Locate the cell with the specified text and output its [x, y] center coordinate. 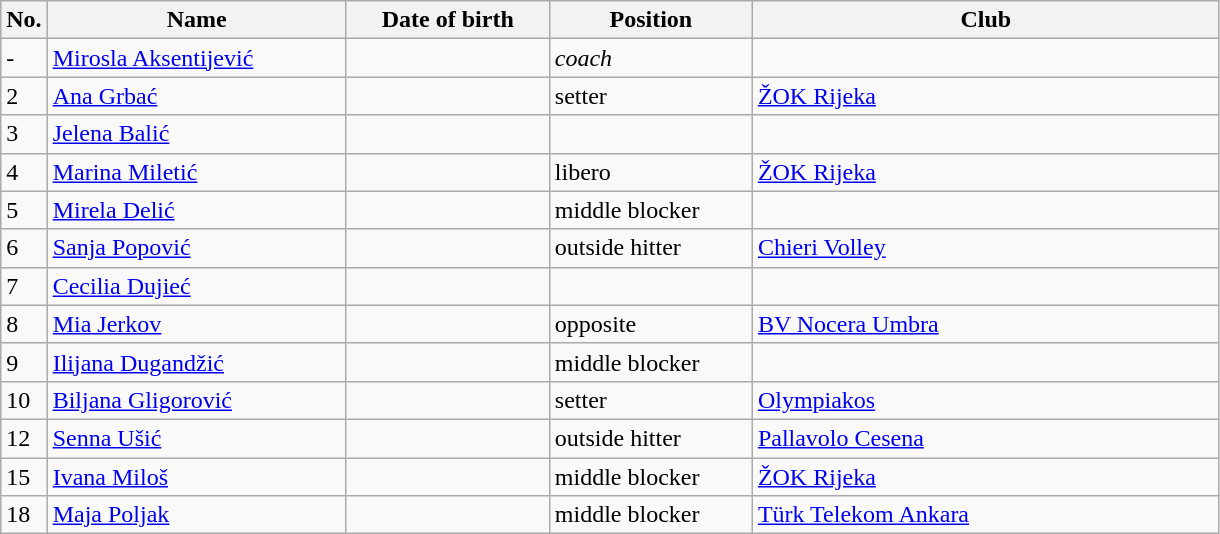
Ilijana Dugandžić [196, 362]
Sanja Popović [196, 248]
- [24, 58]
Mia Jerkov [196, 324]
BV Nocera Umbra [986, 324]
Name [196, 20]
7 [24, 286]
15 [24, 477]
3 [24, 134]
Mirela Delić [196, 210]
Biljana Gligorović [196, 400]
Pallavolo Cesena [986, 438]
Maja Poljak [196, 515]
Mirosla Aksentijević [196, 58]
Chieri Volley [986, 248]
4 [24, 172]
9 [24, 362]
6 [24, 248]
2 [24, 96]
8 [24, 324]
coach [650, 58]
Olympiakos [986, 400]
Cecilia Dujieć [196, 286]
10 [24, 400]
Jelena Balić [196, 134]
18 [24, 515]
Türk Telekom Ankara [986, 515]
Ana Grbać [196, 96]
libero [650, 172]
Position [650, 20]
5 [24, 210]
Date of birth [448, 20]
Senna Ušić [196, 438]
12 [24, 438]
Marina Miletić [196, 172]
Ivana Miloš [196, 477]
No. [24, 20]
opposite [650, 324]
Club [986, 20]
